Determine the (x, y) coordinate at the center of the cell enclosing the given text.  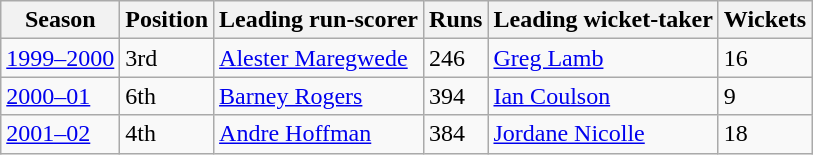
4th (167, 134)
16 (764, 58)
18 (764, 134)
2000–01 (60, 96)
Jordane Nicolle (603, 134)
Position (167, 20)
Alester Maregwede (319, 58)
2001–02 (60, 134)
3rd (167, 58)
Ian Coulson (603, 96)
6th (167, 96)
Greg Lamb (603, 58)
Barney Rogers (319, 96)
Runs (456, 20)
1999–2000 (60, 58)
Wickets (764, 20)
384 (456, 134)
Season (60, 20)
Leading wicket-taker (603, 20)
Andre Hoffman (319, 134)
9 (764, 96)
246 (456, 58)
394 (456, 96)
Leading run-scorer (319, 20)
